Output the (x, y) coordinate of the center of the cell containing the given text.  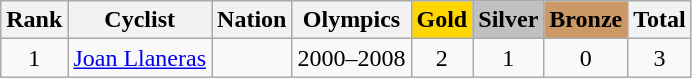
Gold (442, 20)
Nation (252, 20)
Rank (34, 20)
Bronze (586, 20)
Cyclist (140, 20)
Total (660, 20)
Olympics (352, 20)
Silver (508, 20)
0 (586, 58)
2 (442, 58)
2000–2008 (352, 58)
3 (660, 58)
Joan Llaneras (140, 58)
